Extract the (x, y) coordinate from the center of the cell holding the provided text.  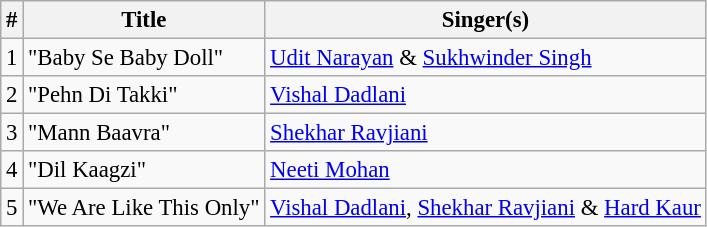
# (12, 20)
1 (12, 58)
"We Are Like This Only" (144, 208)
"Mann Baavra" (144, 133)
"Dil Kaagzi" (144, 170)
2 (12, 95)
5 (12, 208)
4 (12, 170)
"Baby Se Baby Doll" (144, 58)
Title (144, 20)
3 (12, 133)
Neeti Mohan (486, 170)
Shekhar Ravjiani (486, 133)
Vishal Dadlani, Shekhar Ravjiani & Hard Kaur (486, 208)
Vishal Dadlani (486, 95)
Singer(s) (486, 20)
Udit Narayan & Sukhwinder Singh (486, 58)
"Pehn Di Takki" (144, 95)
